Return the (x, y) coordinate for the center point of the cell that contains the specified text.  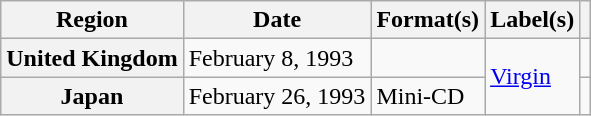
Format(s) (428, 20)
Label(s) (532, 20)
United Kingdom (92, 58)
Mini-CD (428, 96)
February 26, 1993 (277, 96)
Region (92, 20)
Date (277, 20)
Virgin (532, 77)
Japan (92, 96)
February 8, 1993 (277, 58)
